Pinpoint the cell where the given text exists, returning its [x, y] midpoint coordinate. 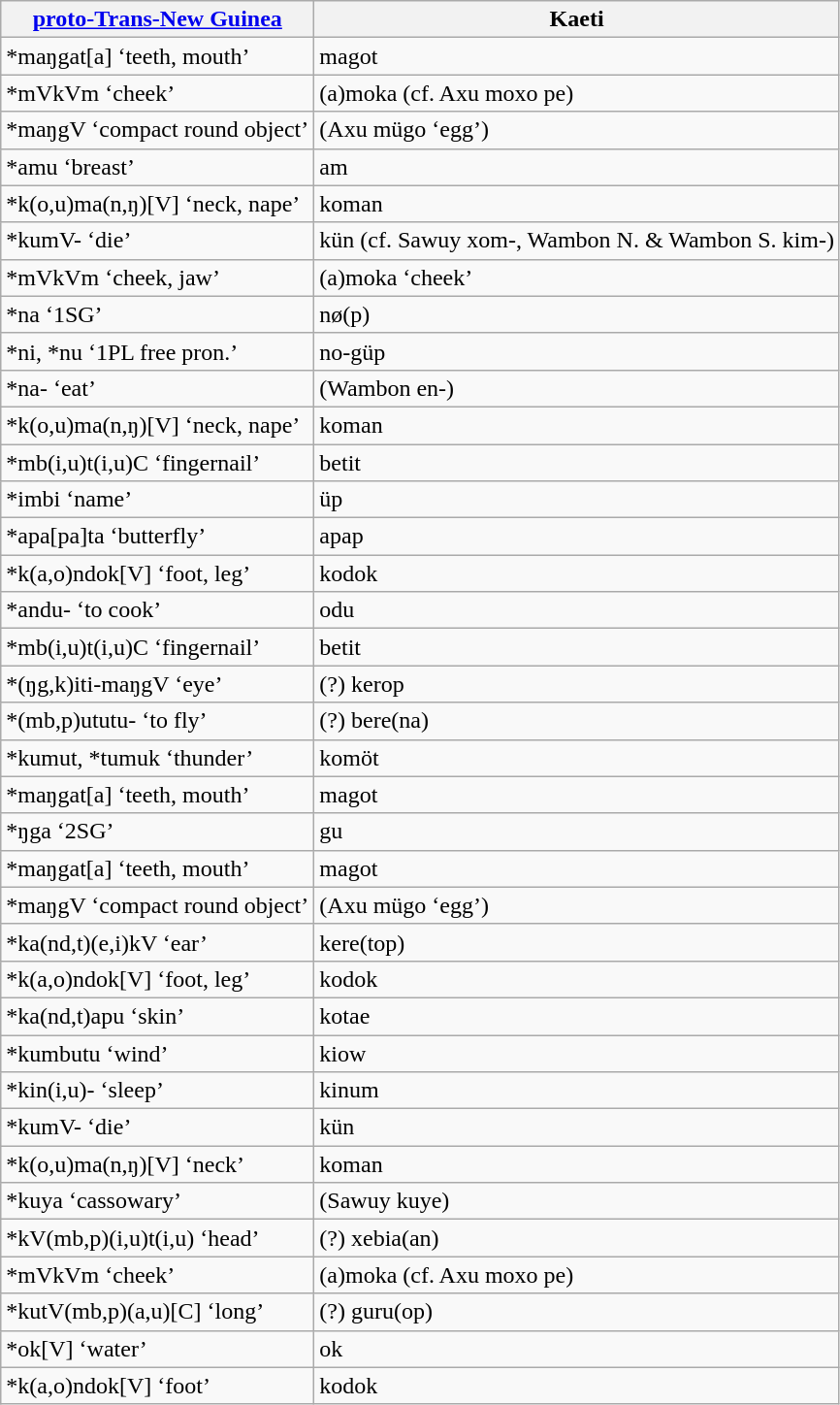
apap [577, 537]
*(ŋg,k)iti-maŋgV ‘eye’ [157, 684]
*(mb,p)ututu- ‘to fly’ [157, 721]
*kuya ‘cassowary’ [157, 1201]
*ka(nd,t)(e,i)kV ‘ear’ [157, 942]
*ni, *nu ‘1PL free pron.’ [157, 351]
*mVkVm ‘cheek, jaw’ [157, 278]
*ka(nd,t)apu ‘skin’ [157, 1016]
*kumbutu ‘wind’ [157, 1053]
*k(o,u)ma(n,ŋ)[V] ‘neck’ [157, 1164]
kiow [577, 1053]
*na- ‘eat’ [157, 388]
nø(p) [577, 314]
(Wambon en-) [577, 388]
*kin(i,u)- ‘sleep’ [157, 1091]
proto-Trans-New Guinea [157, 19]
(?) kerop [577, 684]
komöt [577, 758]
*amu ‘breast’ [157, 167]
am [577, 167]
kün (cf. Sawuy xom-, Wambon N. & Wambon S. kim-) [577, 241]
*ok[V] ‘water’ [157, 1349]
*kumut, *tumuk ‘thunder’ [157, 758]
*k(a,o)ndok[V] ‘foot’ [157, 1386]
(?) xebia(an) [577, 1238]
*andu- ‘to cook’ [157, 610]
üp [577, 500]
ok [577, 1349]
*kV(mb,p)(i,u)t(i,u) ‘head’ [157, 1238]
no-güp [577, 351]
*imbi ‘name’ [157, 500]
(?) bere(na) [577, 721]
kün [577, 1127]
kinum [577, 1091]
*na ‘1SG’ [157, 314]
*ŋga ‘2SG’ [157, 832]
kere(top) [577, 942]
gu [577, 832]
Kaeti [577, 19]
(a)moka ‘cheek’ [577, 278]
(Sawuy kuye) [577, 1201]
(?) guru(op) [577, 1312]
odu [577, 610]
*apa[pa]ta ‘butterfly’ [157, 537]
*kutV(mb,p)(a,u)[C] ‘long’ [157, 1312]
kotae [577, 1016]
